Return (X, Y) of the center of cell containing provided text 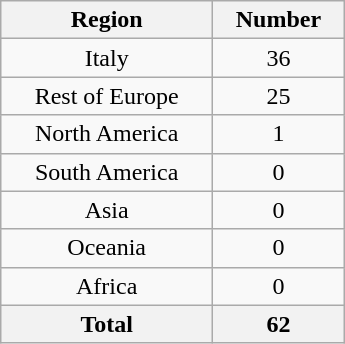
Total (107, 324)
Italy (107, 58)
Region (107, 20)
South America (107, 172)
Asia (107, 210)
1 (279, 134)
Africa (107, 286)
62 (279, 324)
Rest of Europe (107, 96)
Number (279, 20)
Oceania (107, 248)
25 (279, 96)
36 (279, 58)
North America (107, 134)
